From the cell containing the given text, extract its center point as (X, Y) coordinate. 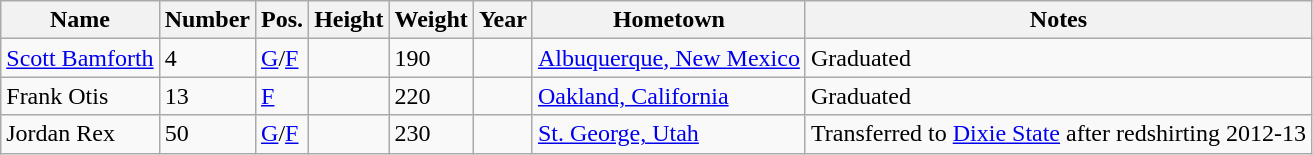
Oakland, California (668, 96)
Hometown (668, 20)
50 (207, 134)
Pos. (282, 20)
13 (207, 96)
Height (349, 20)
Weight (431, 20)
F (282, 96)
St. George, Utah (668, 134)
Frank Otis (80, 96)
190 (431, 58)
Transferred to Dixie State after redshirting 2012-13 (1058, 134)
220 (431, 96)
Albuquerque, New Mexico (668, 58)
230 (431, 134)
Year (502, 20)
Notes (1058, 20)
Jordan Rex (80, 134)
Name (80, 20)
Scott Bamforth (80, 58)
4 (207, 58)
Number (207, 20)
